Capture the cell that displays the provided text and extract its [x, y] central coordinate. 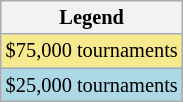
$75,000 tournaments [92, 51]
Legend [92, 17]
$25,000 tournaments [92, 85]
